Detect which cell encompasses the target text, then output its [x, y] center coordinate. 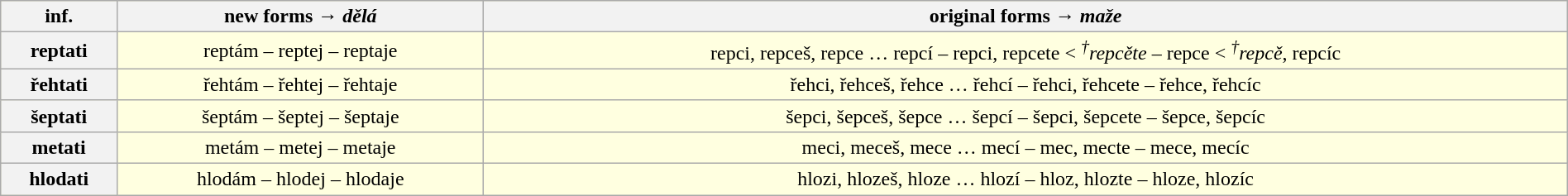
meci, meceš, mece … mecí – mec, mecte – mece, mecíc [1025, 147]
metati [60, 147]
řehtám – řehtej – řehtaje [301, 84]
metám – metej – metaje [301, 147]
hlozi, hlozeš, hloze … hlozí – hloz, hlozte – hloze, hlozíc [1025, 179]
šeptati [60, 116]
šepci, šepceš, šepce … šepcí – šepci, šepcete – šepce, šepcíc [1025, 116]
reptati [60, 51]
řehtati [60, 84]
repci, repceš, repce … repcí – repci, repcete < †repcěte – repce < †repcě, repcíc [1025, 51]
new forms → dělá [301, 17]
hlodám – hlodej – hlodaje [301, 179]
reptám – reptej – reptaje [301, 51]
šeptám – šeptej – šeptaje [301, 116]
hlodati [60, 179]
original forms → maže [1025, 17]
inf. [60, 17]
řehci, řehceš, řehce … řehcí – řehci, řehcete – řehce, řehcíc [1025, 84]
